Find where the given text appears and provide that cell's center as (X, Y) coordinate. 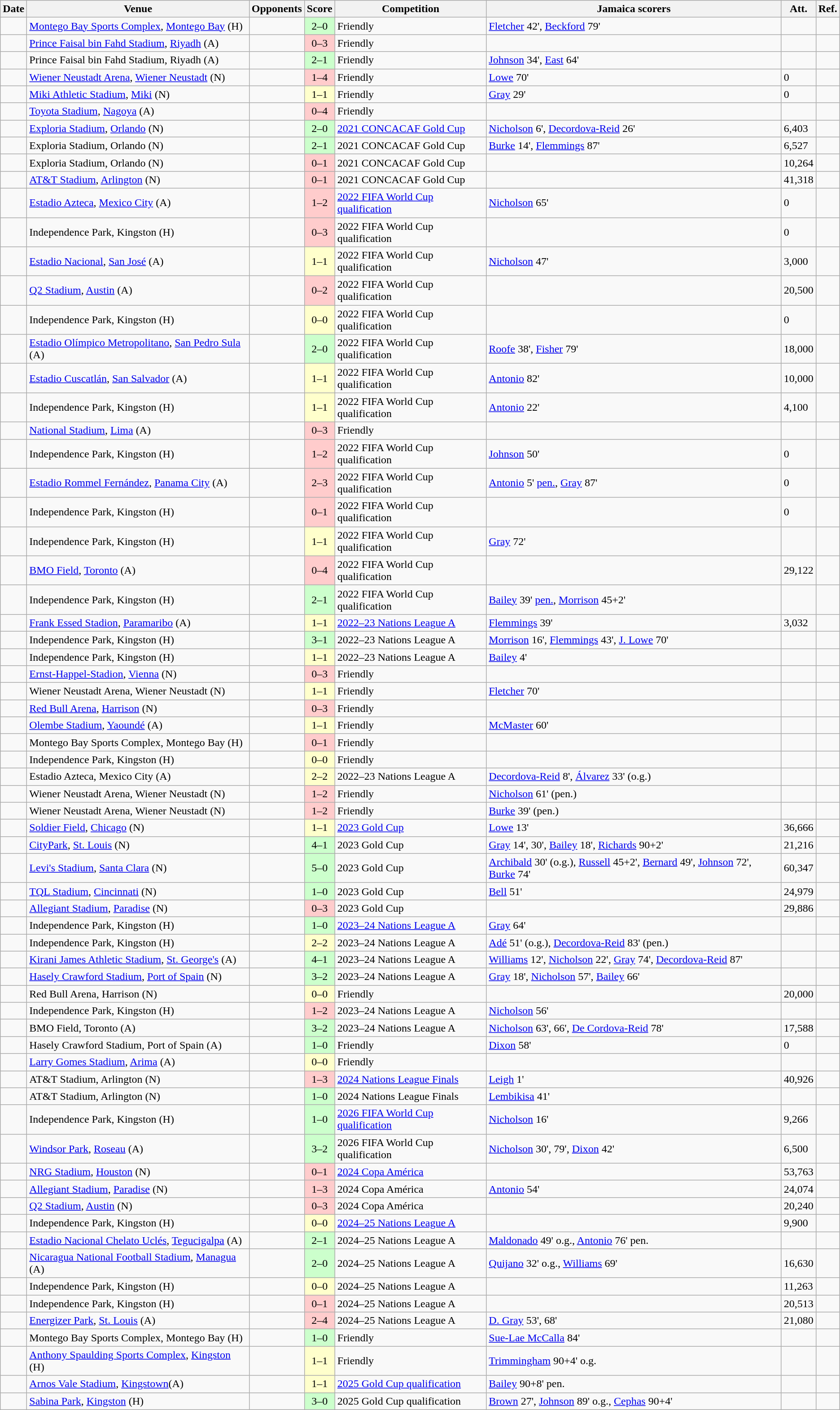
21,216 (799, 845)
20,240 (799, 1206)
Nicholson 30', 79', Dixon 42' (634, 1148)
Gray 72' (634, 541)
5–0 (319, 868)
6,403 (799, 128)
Antonio 5' pen., Gray 87' (634, 483)
60,347 (799, 868)
Estadio Nacional, San José (A) (138, 261)
10,264 (799, 163)
20,000 (799, 994)
Nicholson 16' (634, 1120)
20,500 (799, 291)
Adé 51' (o.g.), Decordova-Reid 83' (pen.) (634, 942)
Sue-Lae McCalla 84' (634, 1338)
53,763 (799, 1172)
Arnos Vale Stadium, Kingstown(A) (138, 1384)
Flemmings 39' (634, 623)
17,588 (799, 1028)
2–4 (319, 1321)
Nicholson 47' (634, 261)
6,527 (799, 145)
National Stadium, Lima (A) (138, 430)
Burke 39' (pen.) (634, 811)
Q2 Stadium, Austin (A) (138, 291)
Kirani James Athletic Stadium, St. George's (A) (138, 960)
1–4 (319, 77)
36,666 (799, 828)
Gray 18', Nicholson 57', Bailey 66' (634, 977)
Larry Gomes Stadium, Arima (A) (138, 1062)
McMaster 60' (634, 725)
29,122 (799, 570)
Energizer Park, St. Louis (A) (138, 1321)
3,000 (799, 261)
Nicholson 6', Decordova-Reid 26' (634, 128)
Q2 Stadium, Austin (N) (138, 1206)
Estadio Cuscatlán, San Salvador (A) (138, 378)
Toyota Stadium, Nagoya (A) (138, 111)
Ernst-Happel-Stadion, Vienna (N) (138, 674)
Johnson 50' (634, 453)
Bailey 90+8' pen. (634, 1384)
Johnson 34', East 64' (634, 60)
Gray 64' (634, 925)
Frank Essed Stadion, Paramaribo (A) (138, 623)
Venue (138, 9)
Soldier Field, Chicago (N) (138, 828)
CityPark, St. Louis (N) (138, 845)
6,500 (799, 1148)
3,032 (799, 623)
18,000 (799, 349)
24,074 (799, 1189)
Gray 14', 30', Bailey 18', Richards 90+2' (634, 845)
Trimmingham 90+4' o.g. (634, 1361)
11,263 (799, 1287)
29,886 (799, 908)
9,900 (799, 1223)
4,100 (799, 408)
D. Gray 53', 68' (634, 1321)
Estadio Nacional Chelato Uclés, Tegucigalpa (A) (138, 1240)
Nicholson 56' (634, 1011)
Antonio 22' (634, 408)
Morrison 16', Flemmings 43', J. Lowe 70' (634, 640)
Fletcher 70' (634, 691)
Nicholson 63', 66', De Cordova-Reid 78' (634, 1028)
Antonio 54' (634, 1189)
Antonio 82' (634, 378)
40,926 (799, 1079)
2–3 (319, 483)
Hasely Crawford Stadium, Port of Spain (N) (138, 977)
Roofe 38', Fisher 79' (634, 349)
41,318 (799, 180)
Dixon 58' (634, 1045)
20,513 (799, 1304)
16,630 (799, 1263)
Miki Athletic Stadium, Miki (N) (138, 94)
Quijano 32' o.g., Williams 69' (634, 1263)
Estadio Rommel Fernández, Panama City (A) (138, 483)
Score (319, 9)
Olembe Stadium, Yaoundé (A) (138, 725)
Maldonado 49' o.g., Antonio 76' pen. (634, 1240)
Decordova-Reid 8', Álvarez 33' (o.g.) (634, 777)
Nicholson 61' (pen.) (634, 794)
TQL Stadium, Cincinnati (N) (138, 891)
Windsor Park, Roseau (A) (138, 1148)
Opponents (276, 9)
Burke 14', Flemmings 87' (634, 145)
Nicholson 65' (634, 203)
3–0 (319, 1401)
Levi's Stadium, Santa Clara (N) (138, 868)
Brown 27', Johnson 89' o.g., Cephas 90+4' (634, 1401)
24,979 (799, 891)
Hasely Crawford Stadium, Port of Spain (A) (138, 1045)
NRG Stadium, Houston (N) (138, 1172)
0–2 (319, 291)
Lembikisa 41' (634, 1096)
Gray 29' (634, 94)
9,266 (799, 1120)
Fletcher 42', Beckford 79' (634, 26)
Bailey 39' pen., Morrison 45+2' (634, 600)
Lowe 70' (634, 77)
Archibald 30' (o.g.), Russell 45+2', Bernard 49', Johnson 72', Burke 74' (634, 868)
Sabina Park, Kingston (H) (138, 1401)
Ref. (827, 9)
Leigh 1' (634, 1079)
Williams 12', Nicholson 22', Gray 74', Decordova-Reid 87' (634, 960)
Estadio Olímpico Metropolitano, San Pedro Sula (A) (138, 349)
3–1 (319, 640)
Bell 51' (634, 891)
Bailey 4' (634, 657)
10,000 (799, 378)
Att. (799, 9)
Jamaica scorers (634, 9)
21,080 (799, 1321)
Competition (411, 9)
Anthony Spaulding Sports Complex, Kingston (H) (138, 1361)
Lowe 13' (634, 828)
Nicaragua National Football Stadium, Managua (A) (138, 1263)
Date (13, 9)
